Return the [X, Y] coordinate for the center point of the cell that contains the specified text.  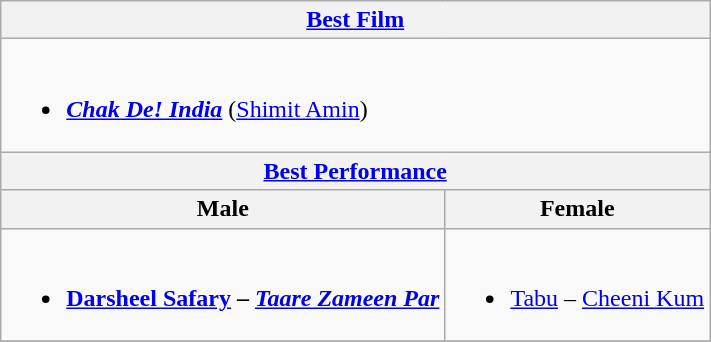
Chak De! India (Shimit Amin) [356, 96]
Darsheel Safary – Taare Zameen Par [223, 284]
Male [223, 209]
Tabu – Cheeni Kum [578, 284]
Best Film [356, 20]
Female [578, 209]
Best Performance [356, 171]
